Output the [x, y] coordinate of the center of the cell containing the given text.  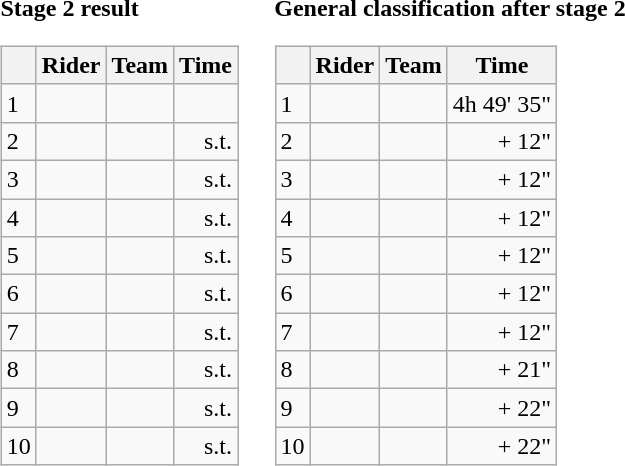
4h 49' 35" [502, 103]
+ 21" [502, 370]
